Output the [X, Y] coordinate of the center of the cell containing the given text.  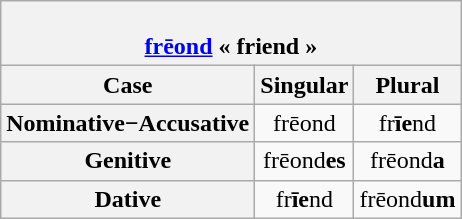
Nominative−Accusative [128, 123]
Plural [408, 85]
Singular [304, 85]
Genitive [128, 161]
frēond « friend » [231, 34]
Dative [128, 199]
frēond [304, 123]
Case [128, 85]
frēondes [304, 161]
frēonda [408, 161]
frēondum [408, 199]
